Search for the cell housing the specified text and yield its [x, y] center coordinate. 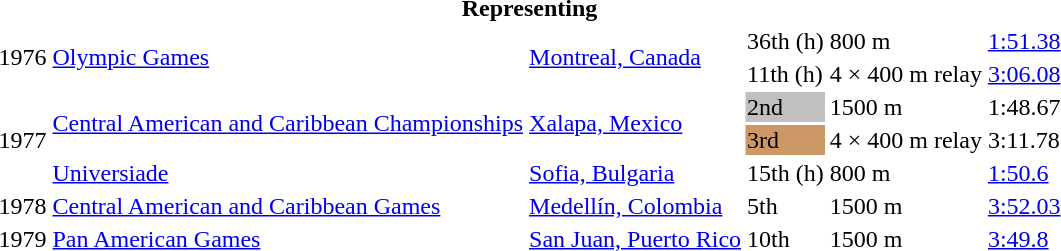
11th (h) [786, 74]
3rd [786, 140]
Xalapa, Mexico [636, 124]
15th (h) [786, 173]
36th (h) [786, 41]
Central American and Caribbean Games [288, 206]
5th [786, 206]
Universiade [288, 173]
2nd [786, 107]
Sofia, Bulgaria [636, 173]
Central American and Caribbean Championships [288, 124]
Olympic Games [288, 58]
Medellín, Colombia [636, 206]
Montreal, Canada [636, 58]
